Identify which cell holds the provided text, then report its [X, Y] central coordinate. 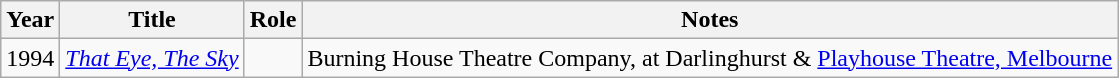
That Eye, The Sky [152, 58]
Year [30, 20]
Notes [710, 20]
Role [273, 20]
1994 [30, 58]
Burning House Theatre Company, at Darlinghurst & Playhouse Theatre, Melbourne [710, 58]
Title [152, 20]
